Scan for the cell matching the given text and deliver its [X, Y] coordinate at center. 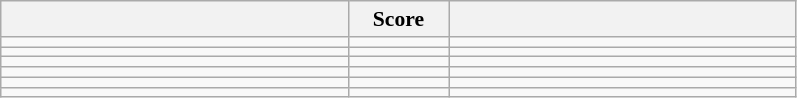
Score [398, 19]
